Find where the given text appears and provide that cell's center as [x, y] coordinate. 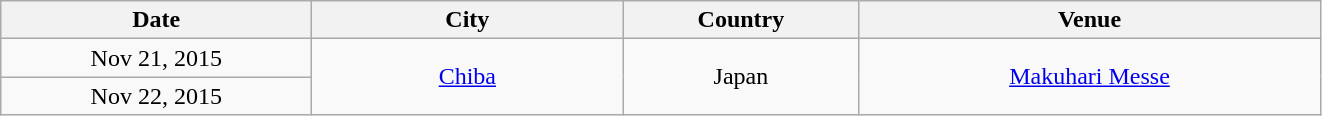
Date [156, 20]
Chiba [468, 77]
Country [741, 20]
City [468, 20]
Nov 21, 2015 [156, 58]
Nov 22, 2015 [156, 96]
Japan [741, 77]
Venue [1090, 20]
Makuhari Messe [1090, 77]
